Extract the (x, y) coordinate from the center of the cell holding the provided text.  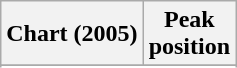
Peakposition (189, 34)
Chart (2005) (72, 34)
